Return (x, y) of the center of cell containing provided text 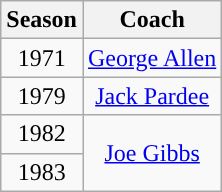
Season (42, 20)
Jack Pardee (152, 96)
Coach (152, 20)
1983 (42, 172)
1971 (42, 58)
1979 (42, 96)
1982 (42, 134)
Joe Gibbs (152, 153)
George Allen (152, 58)
